Detect which cell encompasses the target text, then output its [X, Y] center coordinate. 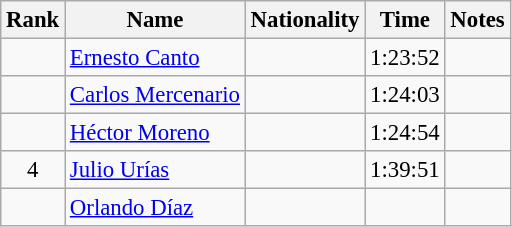
Carlos Mercenario [156, 95]
Ernesto Canto [156, 58]
4 [33, 170]
Orlando Díaz [156, 208]
Name [156, 20]
1:24:54 [405, 133]
Héctor Moreno [156, 133]
1:39:51 [405, 170]
Rank [33, 20]
1:24:03 [405, 95]
Notes [478, 20]
Time [405, 20]
1:23:52 [405, 58]
Julio Urías [156, 170]
Nationality [304, 20]
